Identify which cell holds the provided text, then report its [X, Y] central coordinate. 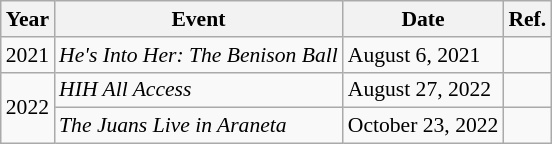
October 23, 2022 [424, 126]
HIH All Access [198, 90]
August 27, 2022 [424, 90]
Year [28, 19]
He's Into Her: The Benison Ball [198, 55]
2022 [28, 108]
August 6, 2021 [424, 55]
Event [198, 19]
Ref. [527, 19]
The Juans Live in Araneta [198, 126]
2021 [28, 55]
Date [424, 19]
